Return the [X, Y] coordinate for the center point of the cell that contains the specified text.  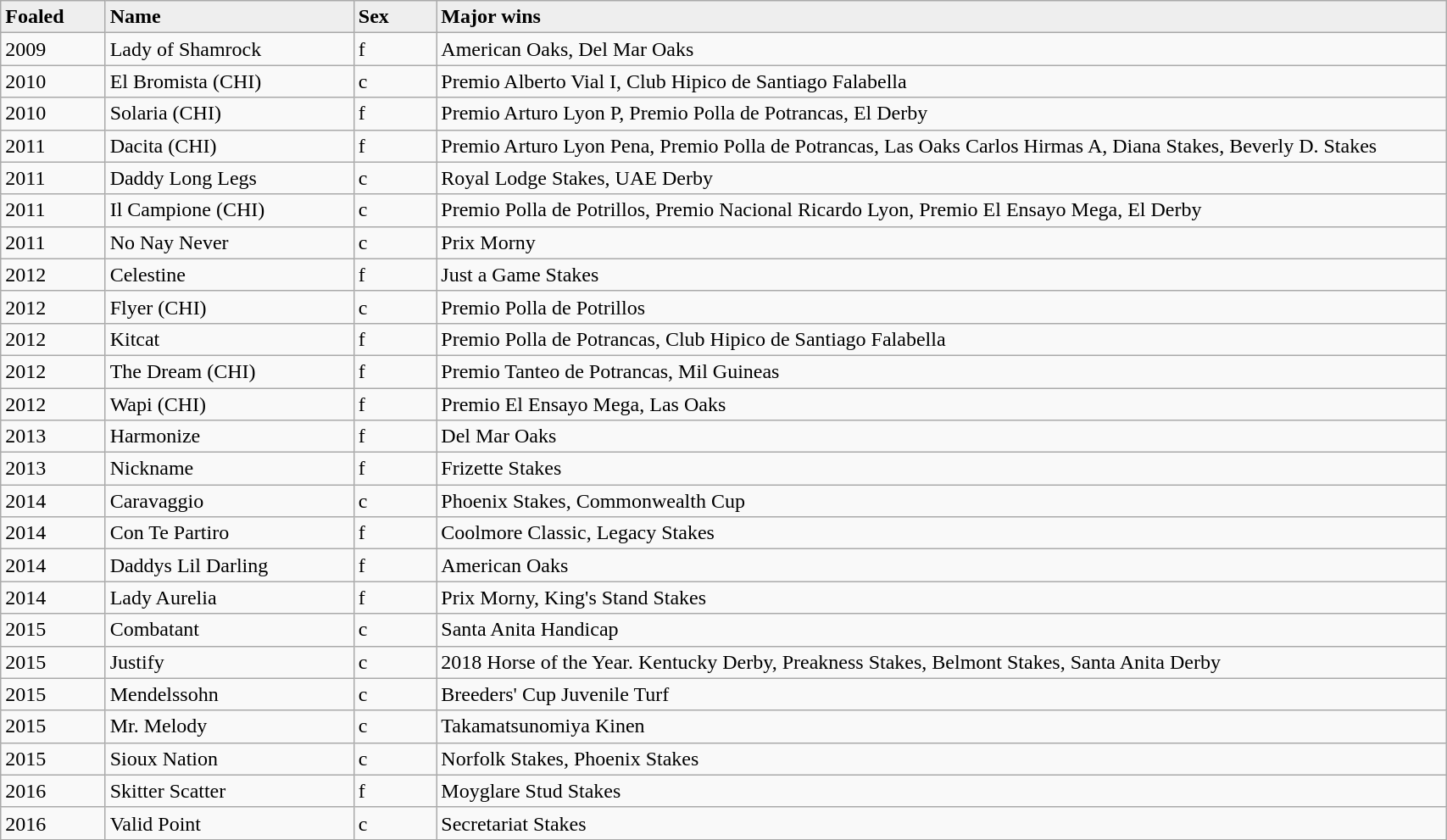
Flyer (CHI) [229, 307]
Del Mar Oaks [941, 437]
Il Campione (CHI) [229, 210]
Name [229, 17]
Lady of Shamrock [229, 49]
Frizette Stakes [941, 469]
2018 Horse of the Year. Kentucky Derby, Preakness Stakes, Belmont Stakes, Santa Anita Derby [941, 662]
Harmonize [229, 437]
No Nay Never [229, 242]
El Bromista (CHI) [229, 81]
American Oaks [941, 565]
Premio Tanteo de Potrancas, Mil Guineas [941, 371]
Wapi (CHI) [229, 404]
Breeders' Cup Juvenile Turf [941, 694]
Prix Morny, King's Stand Stakes [941, 598]
Santa Anita Handicap [941, 630]
Solaria (CHI) [229, 114]
Combatant [229, 630]
Premio Arturo Lyon Pena, Premio Polla de Potrancas, Las Oaks Carlos Hirmas A, Diana Stakes, Beverly D. Stakes [941, 146]
Coolmore Classic, Legacy Stakes [941, 533]
The Dream (CHI) [229, 371]
Celestine [229, 275]
Dacita (CHI) [229, 146]
Mendelssohn [229, 694]
Caravaggio [229, 501]
Justify [229, 662]
Nickname [229, 469]
Lady Aurelia [229, 598]
Secretariat Stakes [941, 823]
Royal Lodge Stakes, UAE Derby [941, 178]
Premio Alberto Vial I, Club Hipico de Santiago Falabella [941, 81]
Daddy Long Legs [229, 178]
Sioux Nation [229, 759]
Con Te Partiro [229, 533]
Valid Point [229, 823]
American Oaks, Del Mar Oaks [941, 49]
Kitcat [229, 339]
Daddys Lil Darling [229, 565]
Moyglare Stud Stakes [941, 791]
2009 [53, 49]
Prix Morny [941, 242]
Sex [395, 17]
Just a Game Stakes [941, 275]
Premio Polla de Potrillos, Premio Nacional Ricardo Lyon, Premio El Ensayo Mega, El Derby [941, 210]
Premio El Ensayo Mega, Las Oaks [941, 404]
Phoenix Stakes, Commonwealth Cup [941, 501]
Foaled [53, 17]
Premio Polla de Potrillos [941, 307]
Mr. Melody [229, 726]
Premio Polla de Potrancas, Club Hipico de Santiago Falabella [941, 339]
Norfolk Stakes, Phoenix Stakes [941, 759]
Major wins [941, 17]
Takamatsunomiya Kinen [941, 726]
Premio Arturo Lyon P, Premio Polla de Potrancas, El Derby [941, 114]
Skitter Scatter [229, 791]
